Find where the given text appears and provide that cell's center as [X, Y] coordinate. 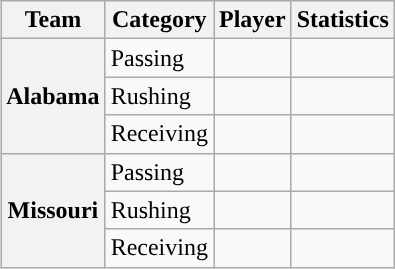
Team [53, 20]
Statistics [342, 20]
Category [159, 20]
Alabama [53, 96]
Player [253, 20]
Missouri [53, 210]
